Locate the cell with the specified text and output its (X, Y) center coordinate. 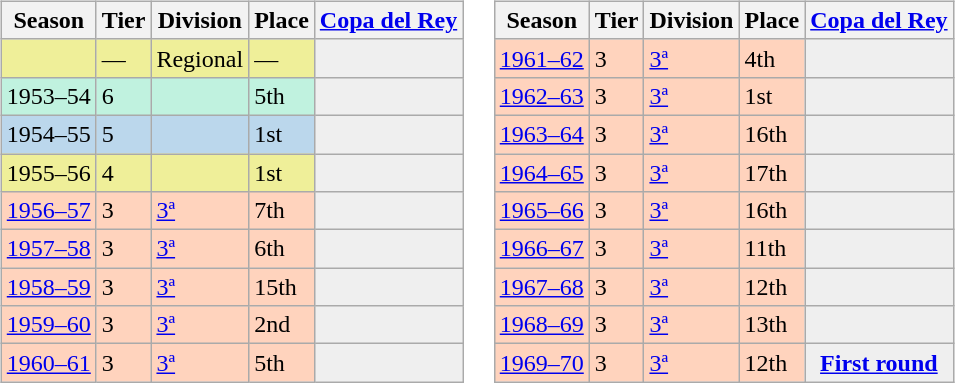
1953–54 (48, 96)
6th (282, 249)
7th (282, 211)
2nd (282, 325)
1965–66 (542, 211)
13th (772, 325)
1959–60 (48, 325)
Regional (200, 58)
5 (124, 134)
1956–57 (48, 211)
1957–58 (48, 249)
4th (772, 58)
17th (772, 173)
1967–68 (542, 287)
15th (282, 287)
1968–69 (542, 325)
1962–63 (542, 96)
1964–65 (542, 173)
1955–56 (48, 173)
1954–55 (48, 134)
1958–59 (48, 287)
1969–70 (542, 363)
1963–64 (542, 134)
1966–67 (542, 249)
1960–61 (48, 363)
First round (879, 363)
6 (124, 96)
11th (772, 249)
1961–62 (542, 58)
4 (124, 173)
